Provide the [x, y] coordinate of the cell's center where the given text is located.  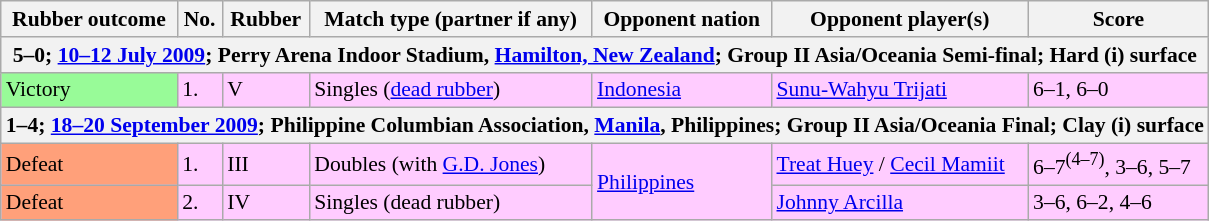
Match type (partner if any) [450, 19]
Indonesia [682, 90]
Opponent nation [682, 19]
Philippines [682, 182]
6–1, 6–0 [1118, 90]
Rubber outcome [89, 19]
Johnny Arcilla [900, 203]
Opponent player(s) [900, 19]
Rubber [266, 19]
No. [200, 19]
Sunu-Wahyu Trijati [900, 90]
Victory [89, 90]
IV [266, 203]
1–4; 18–20 September 2009; Philippine Columbian Association, Manila, Philippines; Group II Asia/Oceania Final; Clay (i) surface [605, 126]
III [266, 164]
3–6, 6–2, 4–6 [1118, 203]
Score [1118, 19]
V [266, 90]
5–0; 10–12 July 2009; Perry Arena Indoor Stadium, Hamilton, New Zealand; Group II Asia/Oceania Semi-final; Hard (i) surface [605, 55]
Treat Huey / Cecil Mamiit [900, 164]
6–7(4–7), 3–6, 5–7 [1118, 164]
2. [200, 203]
Doubles (with G.D. Jones) [450, 164]
